Determine the (X, Y) coordinate at the center of the cell enclosing the given text.  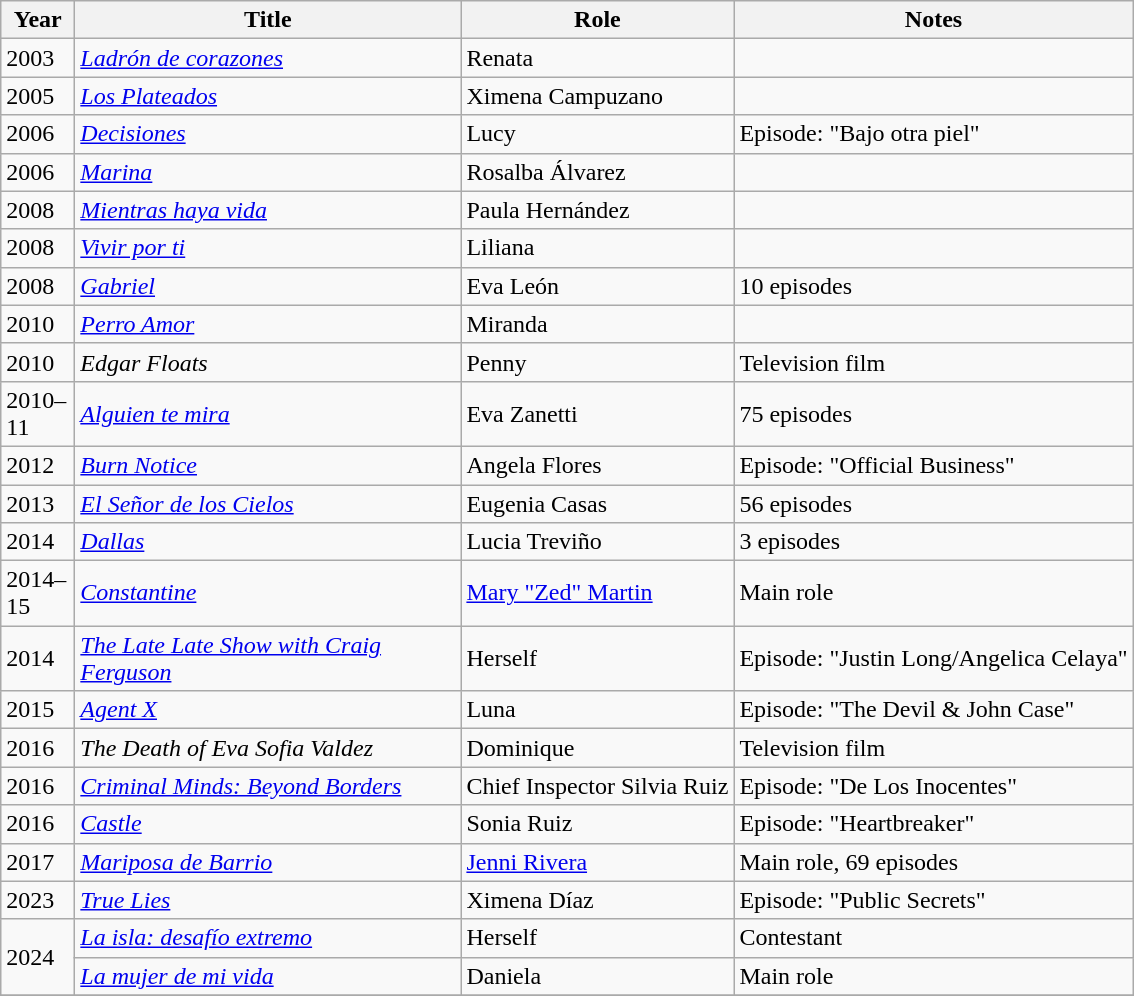
Dominique (598, 748)
Daniela (598, 976)
2014–15 (38, 594)
Role (598, 20)
The Death of Eva Sofia Valdez (268, 748)
2024 (38, 957)
Vivir por ti (268, 248)
2010–11 (38, 414)
Eva Zanetti (598, 414)
Edgar Floats (268, 362)
2017 (38, 862)
2005 (38, 96)
2003 (38, 58)
Episode: "The Devil & John Case" (934, 710)
Angela Flores (598, 465)
Liliana (598, 248)
Penny (598, 362)
Alguien te mira (268, 414)
56 episodes (934, 503)
Castle (268, 824)
La mujer de mi vida (268, 976)
Ximena Díaz (598, 900)
The Late Late Show with Craig Ferguson (268, 658)
2012 (38, 465)
2023 (38, 900)
Miranda (598, 324)
Dallas (268, 542)
Agent X (268, 710)
Los Plateados (268, 96)
La isla: desafío extremo (268, 938)
3 episodes (934, 542)
Episode: "De Los Inocentes" (934, 786)
Title (268, 20)
El Señor de los Cielos (268, 503)
Decisiones (268, 134)
2013 (38, 503)
Year (38, 20)
Renata (598, 58)
Lucia Treviño (598, 542)
True Lies (268, 900)
Notes (934, 20)
Episode: "Heartbreaker" (934, 824)
Gabriel (268, 286)
Mariposa de Barrio (268, 862)
Jenni Rivera (598, 862)
Episode: "Justin Long/Angelica Celaya" (934, 658)
Paula Hernández (598, 210)
Burn Notice (268, 465)
Episode: "Public Secrets" (934, 900)
Mary "Zed" Martin (598, 594)
Eugenia Casas (598, 503)
Episode: "Official Business" (934, 465)
Marina (268, 172)
Ladrón de corazones (268, 58)
Main role, 69 episodes (934, 862)
Constantine (268, 594)
Luna (598, 710)
Chief Inspector Silvia Ruiz (598, 786)
10 episodes (934, 286)
2015 (38, 710)
Lucy (598, 134)
Rosalba Álvarez (598, 172)
Criminal Minds: Beyond Borders (268, 786)
75 episodes (934, 414)
Mientras haya vida (268, 210)
Eva León (598, 286)
Ximena Campuzano (598, 96)
Perro Amor (268, 324)
Contestant (934, 938)
Episode: "Bajo otra piel" (934, 134)
Sonia Ruiz (598, 824)
